Pinpoint the cell where the given text exists, returning its [X, Y] midpoint coordinate. 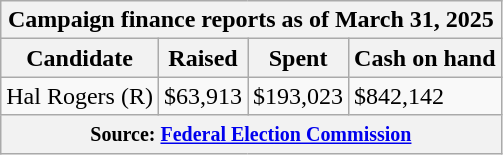
Campaign finance reports as of March 31, 2025 [251, 20]
$193,023 [298, 96]
Cash on hand [425, 58]
Source: Federal Election Commission [251, 134]
$842,142 [425, 96]
Spent [298, 58]
Raised [202, 58]
Candidate [80, 58]
$63,913 [202, 96]
Hal Rogers (R) [80, 96]
